Scan for the cell matching the given text and deliver its [X, Y] coordinate at center. 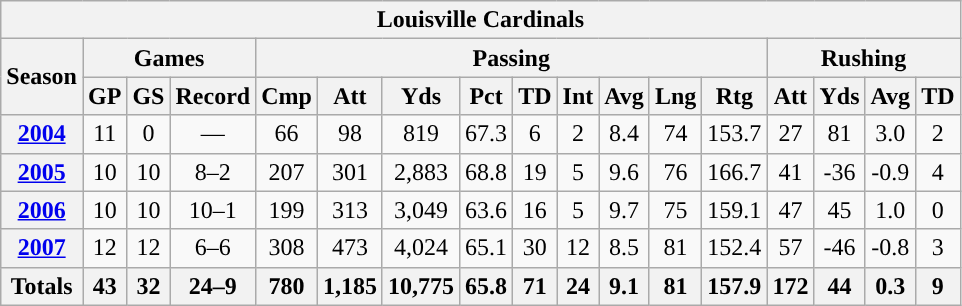
166.7 [734, 172]
2,883 [420, 172]
3 [938, 248]
2007 [42, 248]
— [213, 134]
Rtg [734, 96]
32 [148, 286]
153.7 [734, 134]
57 [790, 248]
-46 [840, 248]
2006 [42, 210]
8.4 [624, 134]
4,024 [420, 248]
24 [578, 286]
-0.8 [890, 248]
308 [287, 248]
1,185 [350, 286]
41 [790, 172]
16 [535, 210]
Int [578, 96]
-36 [840, 172]
3.0 [890, 134]
152.4 [734, 248]
159.1 [734, 210]
Cmp [287, 96]
301 [350, 172]
98 [350, 134]
8–2 [213, 172]
71 [535, 286]
313 [350, 210]
9 [938, 286]
75 [675, 210]
819 [420, 134]
Pct [486, 96]
6–6 [213, 248]
68.8 [486, 172]
2005 [42, 172]
-0.9 [890, 172]
47 [790, 210]
76 [675, 172]
9.6 [624, 172]
1.0 [890, 210]
Games [168, 58]
Passing [512, 58]
27 [790, 134]
Lng [675, 96]
GP [104, 96]
4 [938, 172]
66 [287, 134]
199 [287, 210]
30 [535, 248]
10,775 [420, 286]
207 [287, 172]
8.5 [624, 248]
11 [104, 134]
3,049 [420, 210]
63.6 [486, 210]
Season [42, 77]
10–1 [213, 210]
74 [675, 134]
473 [350, 248]
65.8 [486, 286]
9.1 [624, 286]
9.7 [624, 210]
780 [287, 286]
44 [840, 286]
67.3 [486, 134]
Record [213, 96]
Totals [42, 286]
6 [535, 134]
Louisville Cardinals [480, 20]
Rushing [864, 58]
0.3 [890, 286]
65.1 [486, 248]
GS [148, 96]
24–9 [213, 286]
172 [790, 286]
45 [840, 210]
19 [535, 172]
2004 [42, 134]
43 [104, 286]
157.9 [734, 286]
